Provide the (X, Y) coordinate of the cell's center where the given text is located.  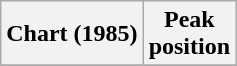
Chart (1985) (72, 34)
Peakposition (189, 34)
